Search for the cell housing the specified text and yield its (X, Y) center coordinate. 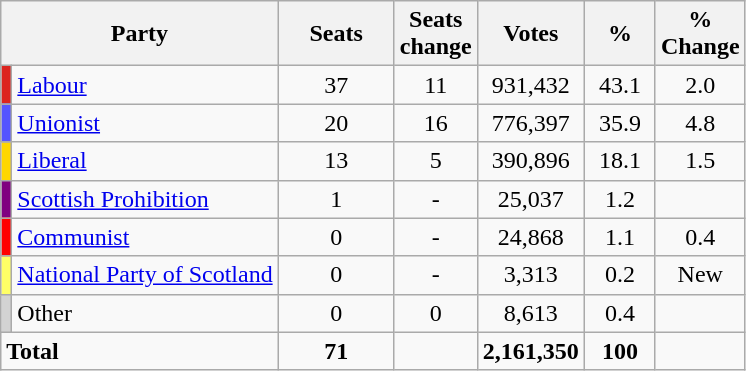
1.5 (700, 161)
New (700, 275)
18.1 (620, 161)
11 (436, 85)
Labour (145, 85)
Votes (530, 34)
776,397 (530, 123)
16 (436, 123)
Seats (336, 34)
37 (336, 85)
1.2 (620, 199)
% Change (700, 34)
5 (436, 161)
Party (140, 34)
35.9 (620, 123)
1 (336, 199)
25,037 (530, 199)
2,161,350 (530, 351)
Seats change (436, 34)
931,432 (530, 85)
4.8 (700, 123)
100 (620, 351)
Liberal (145, 161)
390,896 (530, 161)
8,613 (530, 313)
National Party of Scotland (145, 275)
71 (336, 351)
Scottish Prohibition (145, 199)
Communist (145, 237)
3,313 (530, 275)
2.0 (700, 85)
Total (140, 351)
1.1 (620, 237)
Unionist (145, 123)
43.1 (620, 85)
% (620, 34)
24,868 (530, 237)
20 (336, 123)
13 (336, 161)
Other (145, 313)
0.2 (620, 275)
